Determine the [X, Y] coordinate at the center of the cell enclosing the given text.  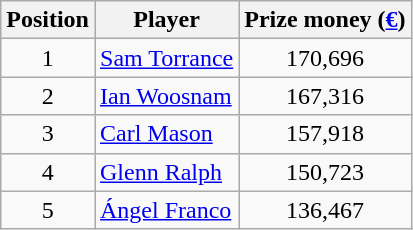
Ángel Franco [166, 210]
Carl Mason [166, 134]
Position [48, 20]
150,723 [325, 172]
5 [48, 210]
170,696 [325, 58]
157,918 [325, 134]
167,316 [325, 96]
Prize money (€) [325, 20]
136,467 [325, 210]
3 [48, 134]
2 [48, 96]
Ian Woosnam [166, 96]
1 [48, 58]
Player [166, 20]
Sam Torrance [166, 58]
Glenn Ralph [166, 172]
4 [48, 172]
